Detect which cell encompasses the target text, then output its (x, y) center coordinate. 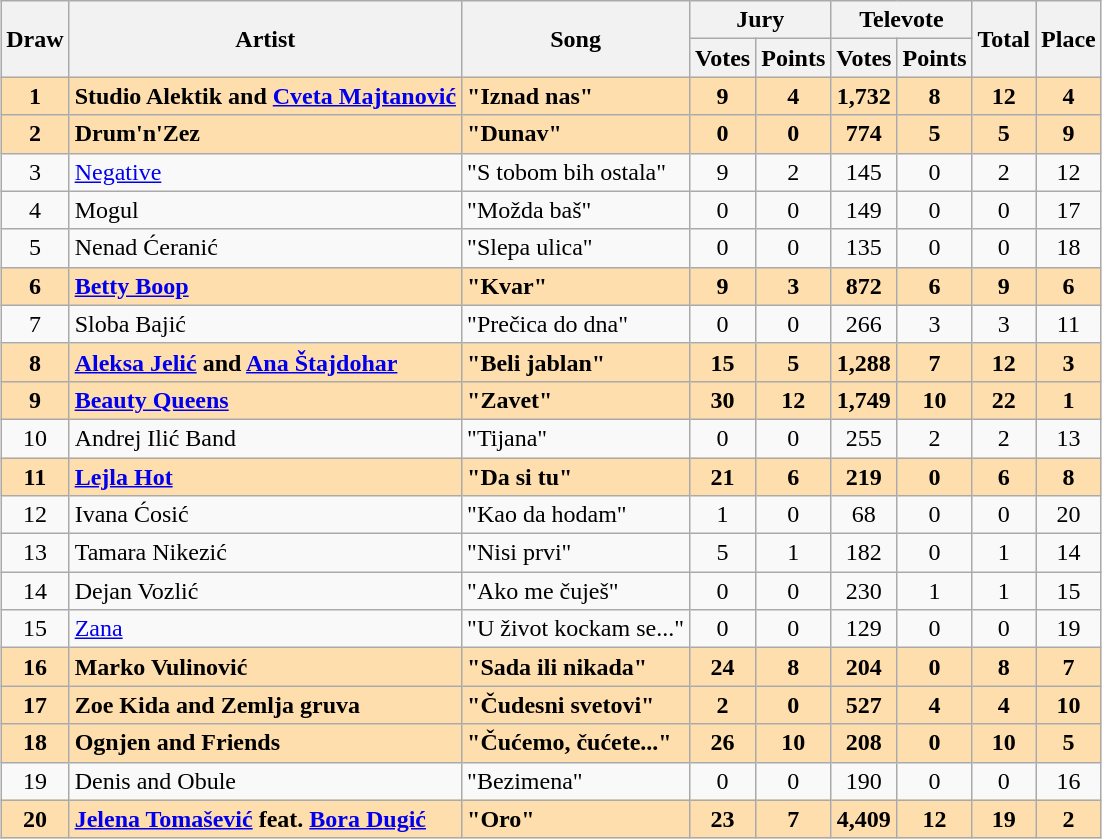
Place (1069, 39)
Marko Vulinović (265, 667)
Andrej Ilić Band (265, 438)
Betty Boop (265, 286)
"Zavet" (576, 400)
"Dunav" (576, 134)
"Tijana" (576, 438)
23 (723, 819)
"S tobom bih ostala" (576, 172)
4,409 (864, 819)
182 (864, 553)
Zana (265, 629)
"Beli jablan" (576, 362)
"Kao da hodam" (576, 515)
"Bezimena" (576, 781)
"Ako me čuješ" (576, 591)
Song (576, 39)
230 (864, 591)
774 (864, 134)
26 (723, 743)
Artist (265, 39)
Ognjen and Friends (265, 743)
872 (864, 286)
Aleksa Jelić and Ana Štajdohar (265, 362)
Dejan Vozlić (265, 591)
22 (1004, 400)
Beauty Queens (265, 400)
527 (864, 705)
Televote (902, 20)
Jelena Tomašević feat. Bora Dugić (265, 819)
"Sada ili nikada" (576, 667)
Nenad Ćeranić (265, 248)
68 (864, 515)
"Možda baš" (576, 210)
Ivana Ćosić (265, 515)
Zoe Kida and Zemlja gruva (265, 705)
"Prečica do dna" (576, 324)
1,288 (864, 362)
Mogul (265, 210)
129 (864, 629)
204 (864, 667)
Negative (265, 172)
145 (864, 172)
"Slepa ulica" (576, 248)
219 (864, 477)
Sloba Bajić (265, 324)
Jury (760, 20)
30 (723, 400)
Drum'n'Zez (265, 134)
"Čudesni svetovi" (576, 705)
190 (864, 781)
266 (864, 324)
"Oro" (576, 819)
Lejla Hot (265, 477)
"Nisi prvi" (576, 553)
"Kvar" (576, 286)
Total (1004, 39)
Draw (35, 39)
"Iznad nas" (576, 96)
"Čućemo, čućete..." (576, 743)
"Da si tu" (576, 477)
135 (864, 248)
1,749 (864, 400)
149 (864, 210)
21 (723, 477)
Denis and Obule (265, 781)
255 (864, 438)
24 (723, 667)
"U život kockam se..." (576, 629)
1,732 (864, 96)
Studio Alektik and Cveta Majtanović (265, 96)
Tamara Nikezić (265, 553)
208 (864, 743)
